For the text-containing cell, return its midpoint in (X, Y) coordinate format. 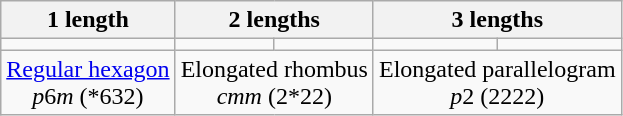
3 lengths (497, 20)
2 lengths (274, 20)
1 length (88, 20)
Regular hexagonp6m (*632) (88, 82)
Elongated rhombuscmm (2*22) (274, 82)
Elongated parallelogramp2 (2222) (497, 82)
